Extract the (x, y) coordinate from the center of the cell holding the provided text.  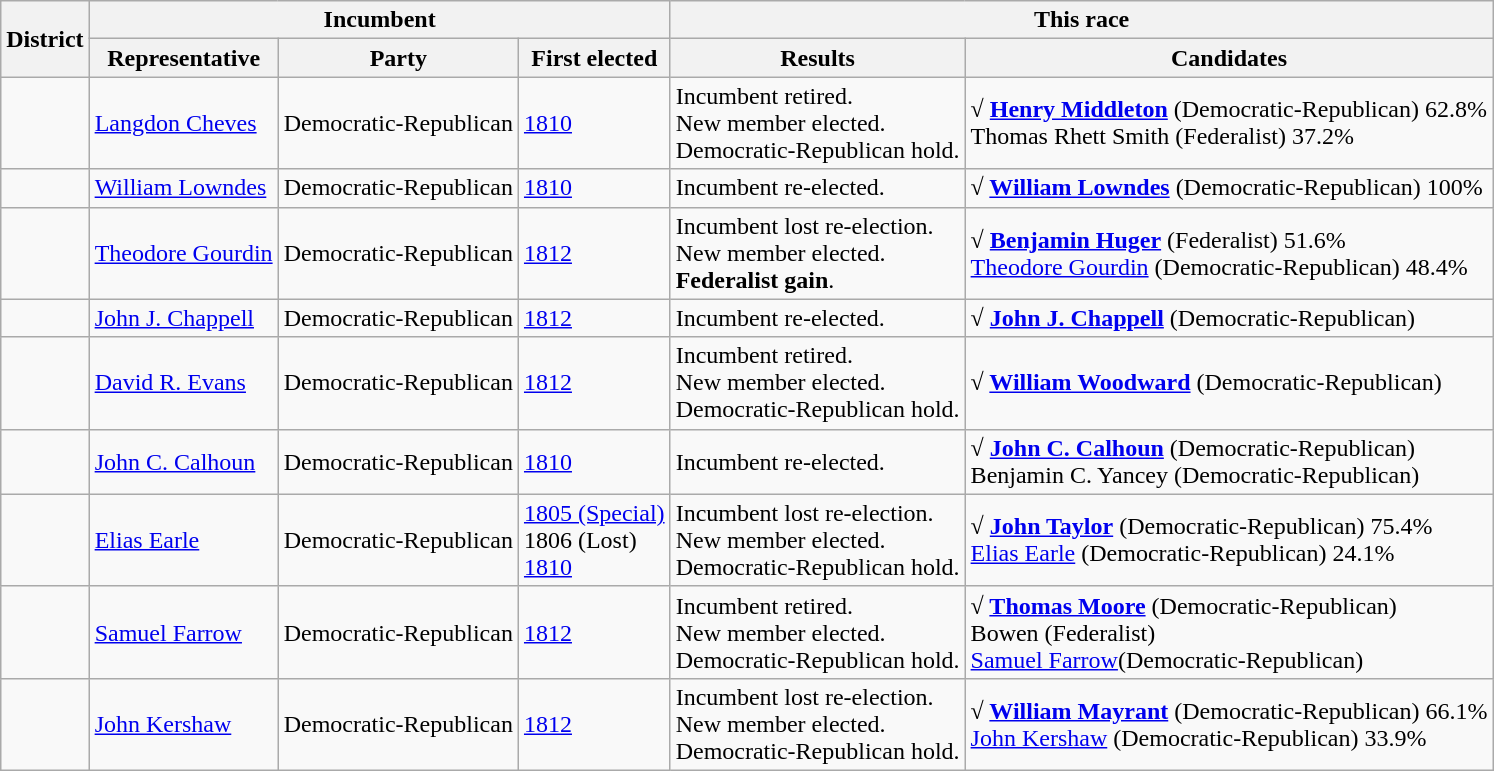
Results (818, 58)
√ William Lowndes (Democratic-Republican) 100% (1229, 188)
John C. Calhoun (184, 462)
Incumbent lost re-election.New member elected.Federalist gain. (818, 253)
Langdon Cheves (184, 123)
Elias Earle (184, 540)
District (45, 39)
John Kershaw (184, 724)
√ John Taylor (Democratic-Republican) 75.4%Elias Earle (Democratic-Republican) 24.1% (1229, 540)
√ Benjamin Huger (Federalist) 51.6%Theodore Gourdin (Democratic-Republican) 48.4% (1229, 253)
William Lowndes (184, 188)
Party (398, 58)
√ William Woodward (Democratic-Republican) (1229, 383)
David R. Evans (184, 383)
Theodore Gourdin (184, 253)
1805 (Special)1806 (Lost)1810 (594, 540)
Candidates (1229, 58)
Representative (184, 58)
John J. Chappell (184, 318)
√ Henry Middleton (Democratic-Republican) 62.8%Thomas Rhett Smith (Federalist) 37.2% (1229, 123)
√ William Mayrant (Democratic-Republican) 66.1%John Kershaw (Democratic-Republican) 33.9% (1229, 724)
Samuel Farrow (184, 632)
First elected (594, 58)
√ Thomas Moore (Democratic-Republican)Bowen (Federalist)Samuel Farrow(Democratic-Republican) (1229, 632)
Incumbent (380, 20)
This race (1082, 20)
√ John J. Chappell (Democratic-Republican) (1229, 318)
√ John C. Calhoun (Democratic-Republican)Benjamin C. Yancey (Democratic-Republican) (1229, 462)
